Find where the given text appears and provide that cell's center as (X, Y) coordinate. 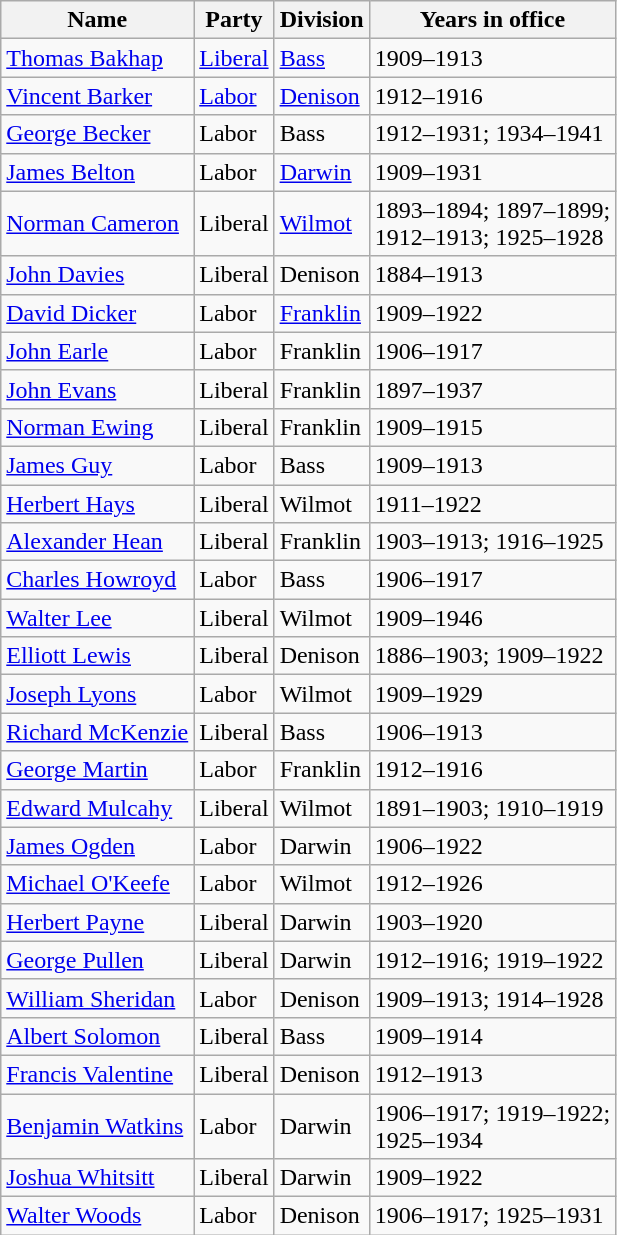
1884–1913 (492, 275)
1903–1913; 1916–1925 (492, 542)
1886–1903; 1909–1922 (492, 656)
1912–1931; 1934–1941 (492, 134)
1909–1946 (492, 618)
1912–1913 (492, 1074)
Division (322, 20)
Herbert Hays (98, 503)
Michael O'Keefe (98, 884)
1906–1922 (492, 846)
1906–1913 (492, 732)
James Belton (98, 172)
1909–1913; 1914–1928 (492, 998)
Alexander Hean (98, 542)
John Davies (98, 275)
Albert Solomon (98, 1036)
Norman Ewing (98, 427)
Norman Cameron (98, 224)
Herbert Payne (98, 922)
Name (98, 20)
1903–1920 (492, 922)
Joshua Whitsitt (98, 1178)
Elliott Lewis (98, 656)
Edward Mulcahy (98, 808)
George Martin (98, 770)
1911–1922 (492, 503)
Thomas Bakhap (98, 58)
1912–1916; 1919–1922 (492, 960)
Benjamin Watkins (98, 1126)
1912–1926 (492, 884)
David Dicker (98, 313)
Party (234, 20)
John Earle (98, 351)
William Sheridan (98, 998)
Richard McKenzie (98, 732)
Francis Valentine (98, 1074)
1909–1929 (492, 694)
1906–1917; 1925–1931 (492, 1216)
Joseph Lyons (98, 694)
1906–1917; 1919–1922;1925–1934 (492, 1126)
Walter Woods (98, 1216)
Charles Howroyd (98, 580)
1893–1894; 1897–1899;1912–1913; 1925–1928 (492, 224)
1909–1914 (492, 1036)
George Pullen (98, 960)
James Ogden (98, 846)
1897–1937 (492, 389)
1891–1903; 1910–1919 (492, 808)
John Evans (98, 389)
1909–1915 (492, 427)
Walter Lee (98, 618)
Vincent Barker (98, 96)
James Guy (98, 465)
George Becker (98, 134)
1909–1931 (492, 172)
Years in office (492, 20)
